Search for the cell housing the specified text and yield its (X, Y) center coordinate. 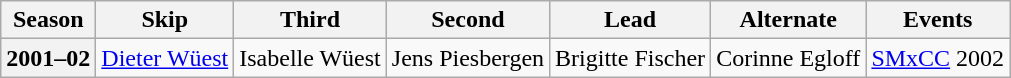
Second (468, 20)
Skip (165, 20)
SMxCC 2002 (938, 58)
Isabelle Wüest (310, 58)
2001–02 (48, 58)
Alternate (788, 20)
Jens Piesbergen (468, 58)
Corinne Egloff (788, 58)
Third (310, 20)
Brigitte Fischer (630, 58)
Dieter Wüest (165, 58)
Events (938, 20)
Lead (630, 20)
Season (48, 20)
